Find where the given text appears and provide that cell's center as [x, y] coordinate. 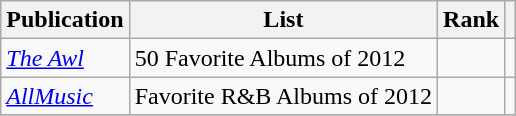
50 Favorite Albums of 2012 [283, 58]
Rank [472, 20]
List [283, 20]
Publication [65, 20]
AllMusic [65, 96]
The Awl [65, 58]
Favorite R&B Albums of 2012 [283, 96]
